Return the [X, Y] coordinate for the center point of the cell that contains the specified text.  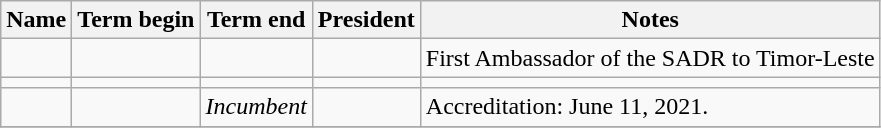
President [366, 20]
Notes [650, 20]
First Ambassador of the SADR to Timor-Leste [650, 58]
Accreditation: June 11, 2021. [650, 107]
Term end [256, 20]
Term begin [136, 20]
Incumbent [256, 107]
Name [36, 20]
